Search for the cell housing the specified text and yield its [x, y] center coordinate. 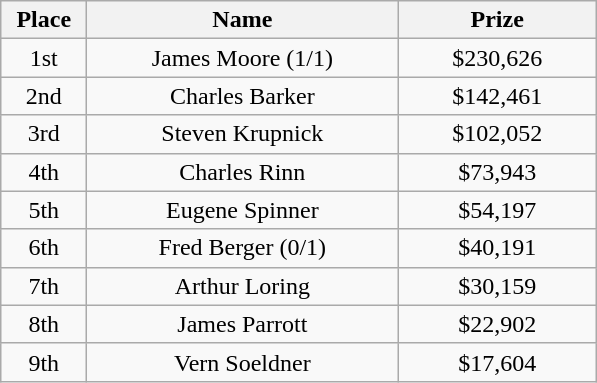
Place [44, 20]
6th [44, 248]
$22,902 [498, 324]
5th [44, 210]
Eugene Spinner [242, 210]
Prize [498, 20]
Arthur Loring [242, 286]
1st [44, 58]
$40,191 [498, 248]
James Moore (1/1) [242, 58]
Vern Soeldner [242, 362]
3rd [44, 134]
$17,604 [498, 362]
$73,943 [498, 172]
Fred Berger (0/1) [242, 248]
7th [44, 286]
$30,159 [498, 286]
Charles Barker [242, 96]
8th [44, 324]
2nd [44, 96]
$230,626 [498, 58]
Steven Krupnick [242, 134]
James Parrott [242, 324]
Charles Rinn [242, 172]
Name [242, 20]
$102,052 [498, 134]
$54,197 [498, 210]
$142,461 [498, 96]
9th [44, 362]
4th [44, 172]
